Extract the [x, y] coordinate from the center of the cell holding the provided text.  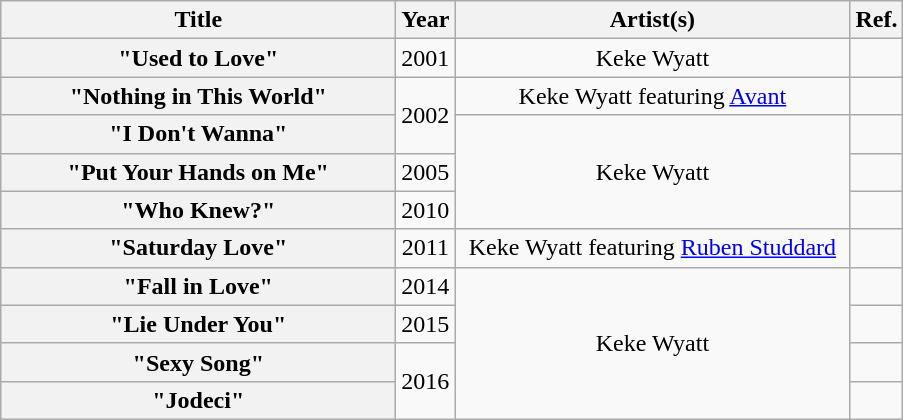
2016 [426, 381]
2001 [426, 58]
"Lie Under You" [198, 324]
Keke Wyatt featuring Ruben Studdard [652, 248]
2015 [426, 324]
"I Don't Wanna" [198, 134]
2005 [426, 172]
"Used to Love" [198, 58]
"Nothing in This World" [198, 96]
"Fall in Love" [198, 286]
2014 [426, 286]
"Put Your Hands on Me" [198, 172]
Keke Wyatt featuring Avant [652, 96]
"Sexy Song" [198, 362]
Ref. [876, 20]
Artist(s) [652, 20]
Title [198, 20]
2011 [426, 248]
Year [426, 20]
"Saturday Love" [198, 248]
2010 [426, 210]
2002 [426, 115]
"Jodeci" [198, 400]
"Who Knew?" [198, 210]
